Search for the cell housing the specified text and yield its [X, Y] center coordinate. 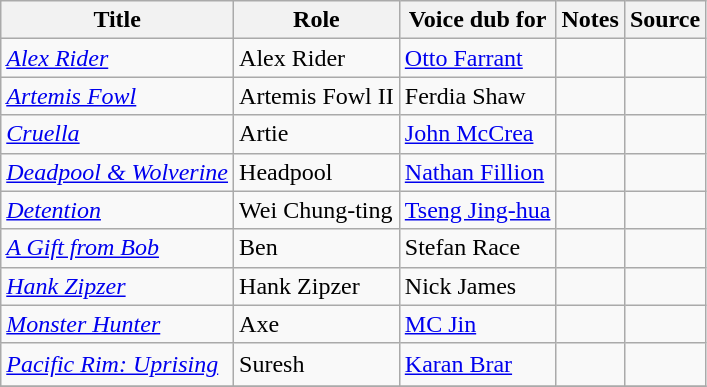
Cruella [118, 134]
Ferdia Shaw [478, 96]
Voice dub for [478, 20]
Source [664, 20]
Title [118, 20]
Detention [118, 210]
Artie [317, 134]
Monster Hunter [118, 324]
Wei Chung-ting [317, 210]
Notes [590, 20]
Nathan Fillion [478, 172]
John McCrea [478, 134]
Suresh [317, 364]
Axe [317, 324]
Karan Brar [478, 364]
Artemis Fowl [118, 96]
Stefan Race [478, 248]
Ben [317, 248]
Pacific Rim: Uprising [118, 364]
Artemis Fowl II [317, 96]
A Gift from Bob [118, 248]
MC Jin [478, 324]
Otto Farrant [478, 58]
Tseng Jing-hua [478, 210]
Deadpool & Wolverine [118, 172]
Nick James [478, 286]
Role [317, 20]
Headpool [317, 172]
